Search for the cell housing the specified text and yield its (x, y) center coordinate. 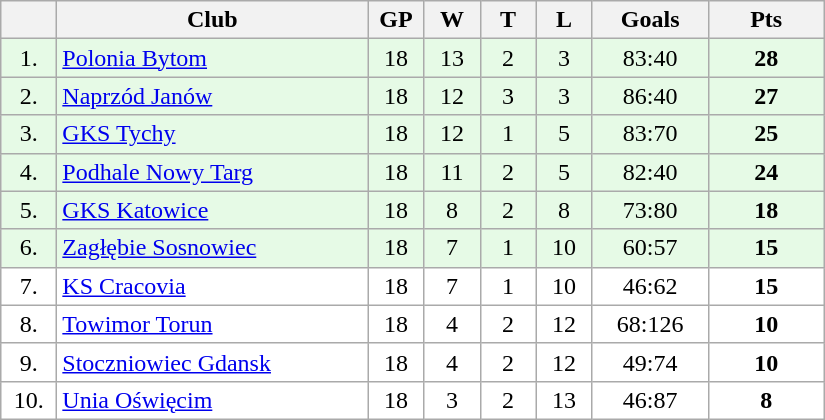
73:80 (650, 210)
Unia Oświęcim (212, 400)
KS Cracovia (212, 286)
28 (766, 58)
Towimor Torun (212, 324)
1. (29, 58)
6. (29, 248)
11 (452, 172)
9. (29, 362)
10. (29, 400)
27 (766, 96)
5. (29, 210)
Goals (650, 20)
T (508, 20)
Polonia Bytom (212, 58)
GP (396, 20)
Stoczniowiec Gdansk (212, 362)
Club (212, 20)
GKS Tychy (212, 134)
68:126 (650, 324)
82:40 (650, 172)
25 (766, 134)
GKS Katowice (212, 210)
46:62 (650, 286)
Pts (766, 20)
83:70 (650, 134)
24 (766, 172)
49:74 (650, 362)
Zagłębie Sosnowiec (212, 248)
7. (29, 286)
2. (29, 96)
L (564, 20)
Podhale Nowy Targ (212, 172)
46:87 (650, 400)
60:57 (650, 248)
W (452, 20)
3. (29, 134)
8. (29, 324)
4. (29, 172)
83:40 (650, 58)
86:40 (650, 96)
Naprzód Janów (212, 96)
